Output the [x, y] coordinate of the center of the cell containing the given text.  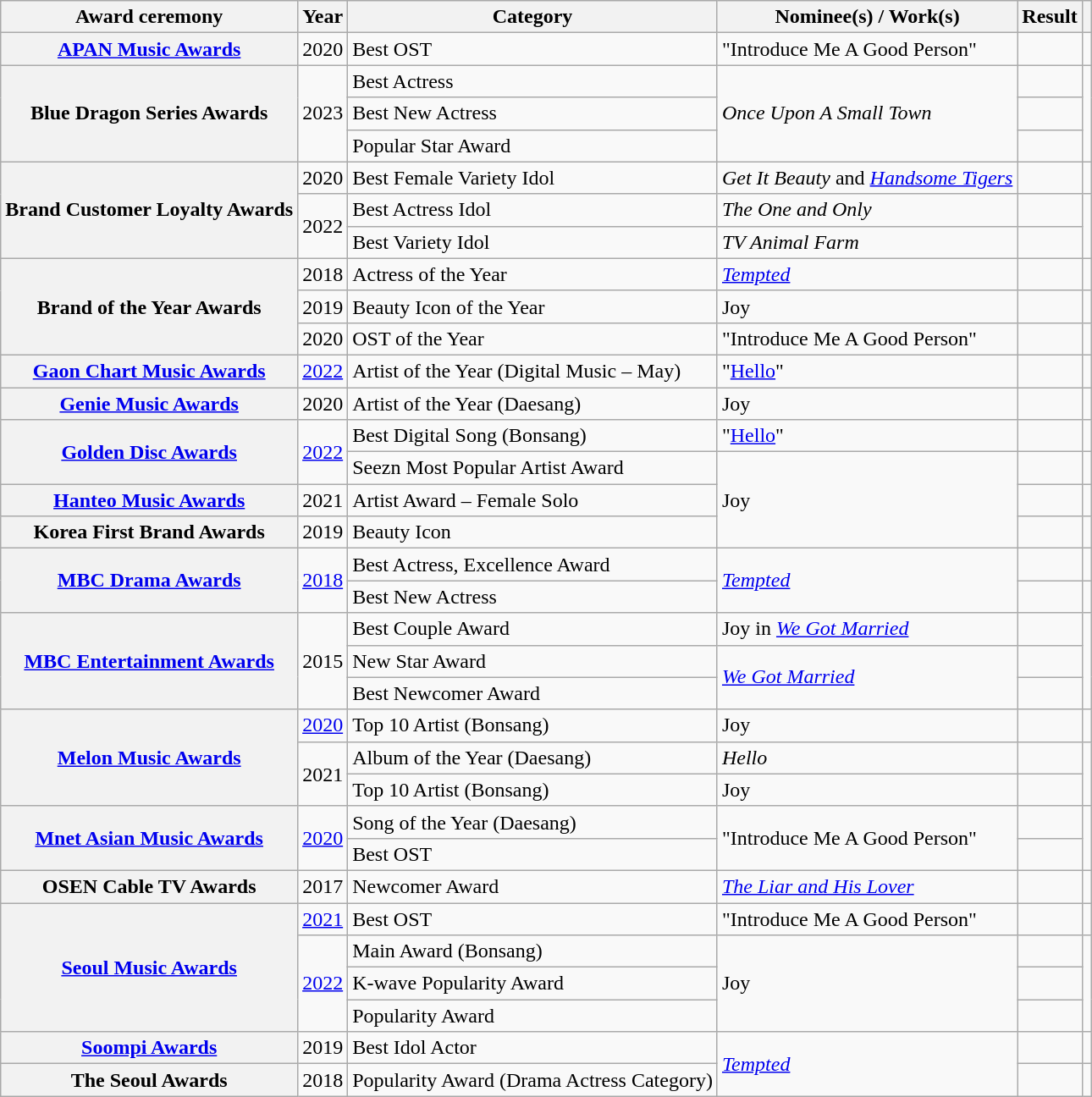
Mnet Asian Music Awards [149, 838]
Joy in We Got Married [867, 629]
Best Actress [533, 81]
Actress of the Year [533, 274]
Gaon Chart Music Awards [149, 371]
We Got Married [867, 677]
Beauty Icon [533, 532]
MBC Entertainment Awards [149, 661]
Best Newcomer Award [533, 693]
K-wave Popularity Award [533, 984]
2017 [323, 886]
Hanteo Music Awards [149, 500]
Artist of the Year (Daesang) [533, 404]
Genie Music Awards [149, 404]
Melon Music Awards [149, 758]
TV Animal Farm [867, 242]
Artist Award – Female Solo [533, 500]
Once Upon A Small Town [867, 113]
Newcomer Award [533, 886]
Get It Beauty and Handsome Tigers [867, 178]
APAN Music Awards [149, 49]
Main Award (Bonsang) [533, 951]
Soompi Awards [149, 1048]
OSEN Cable TV Awards [149, 886]
Year [323, 17]
Artist of the Year (Digital Music – May) [533, 371]
Korea First Brand Awards [149, 532]
MBC Drama Awards [149, 581]
New Star Award [533, 661]
Popular Star Award [533, 146]
Seezn Most Popular Artist Award [533, 468]
The One and Only [867, 210]
Category [533, 17]
The Seoul Awards [149, 1080]
Popularity Award (Drama Actress Category) [533, 1080]
Brand of the Year Awards [149, 306]
Blue Dragon Series Awards [149, 113]
The Liar and His Lover [867, 886]
2023 [323, 113]
Best Couple Award [533, 629]
Best Actress Idol [533, 210]
Best Actress, Excellence Award [533, 565]
Result [1050, 17]
Best Digital Song (Bonsang) [533, 436]
Popularity Award [533, 1016]
OST of the Year [533, 339]
Best Variety Idol [533, 242]
Hello [867, 758]
Nominee(s) / Work(s) [867, 17]
Best Female Variety Idol [533, 178]
2015 [323, 661]
Brand Customer Loyalty Awards [149, 210]
Best Idol Actor [533, 1048]
Album of the Year (Daesang) [533, 758]
Seoul Music Awards [149, 967]
Golden Disc Awards [149, 452]
Song of the Year (Daesang) [533, 822]
Award ceremony [149, 17]
Beauty Icon of the Year [533, 306]
